Pinpoint the cell where the given text exists, returning its [x, y] midpoint coordinate. 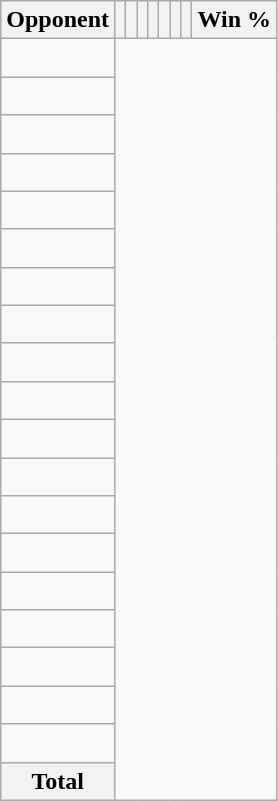
Win % [234, 20]
Opponent [58, 20]
Total [58, 781]
